Output the (X, Y) coordinate of the center of the cell containing the given text.  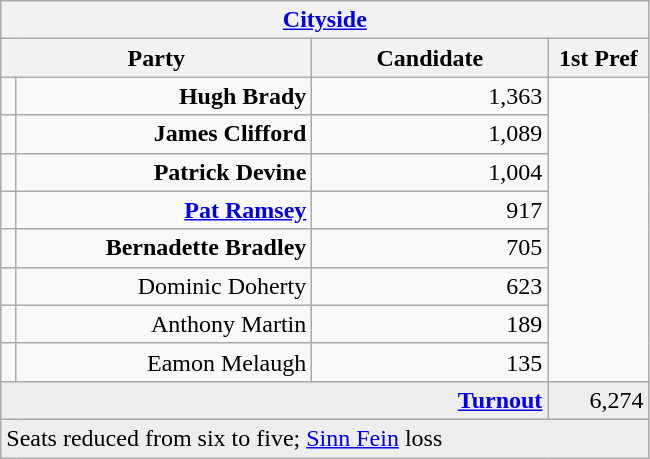
James Clifford (164, 134)
Party (156, 58)
Anthony Martin (164, 324)
Eamon Melaugh (164, 362)
Patrick Devine (164, 172)
Seats reduced from six to five; Sinn Fein loss (325, 438)
189 (430, 324)
Turnout (274, 400)
623 (430, 286)
705 (430, 248)
1,089 (430, 134)
Dominic Doherty (164, 286)
Pat Ramsey (164, 210)
135 (430, 362)
1,363 (430, 96)
Bernadette Bradley (164, 248)
6,274 (598, 400)
1,004 (430, 172)
1st Pref (598, 58)
917 (430, 210)
Candidate (430, 58)
Hugh Brady (164, 96)
Cityside (325, 20)
